Return [X, Y] of the center of cell containing provided text 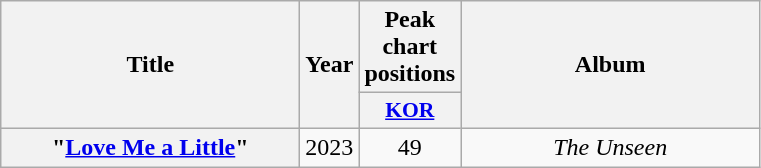
Title [150, 65]
Year [330, 65]
KOR [410, 111]
The Unseen [610, 147]
2023 [330, 147]
"Love Me a Little" [150, 147]
49 [410, 147]
Peak chart positions [410, 47]
Album [610, 65]
